Determine the [X, Y] coordinate at the center of the cell enclosing the given text.  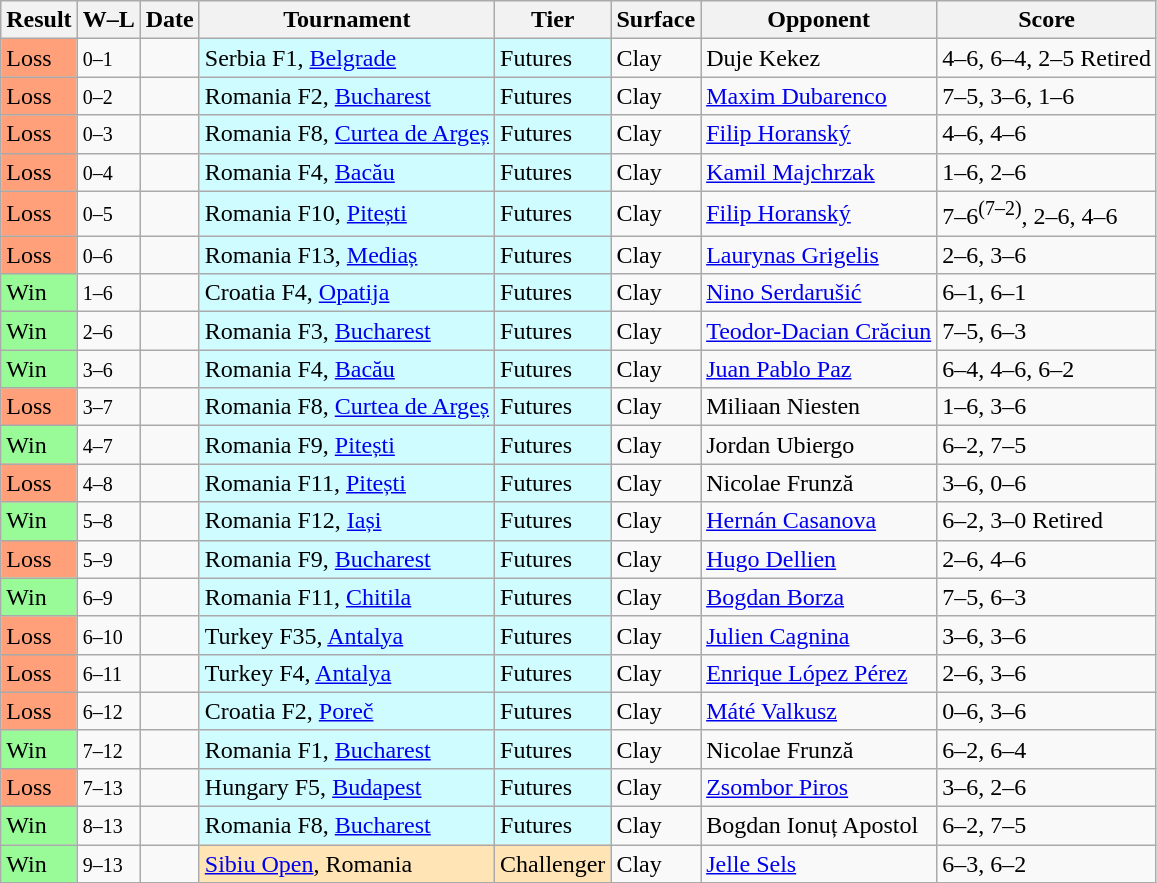
Hungary F5, Budapest [346, 787]
3–6, 2–6 [1047, 787]
Jelle Sels [819, 864]
Romania F3, Bucharest [346, 331]
5–9 [108, 559]
Result [39, 20]
Romania F10, Pitești [346, 214]
9–13 [108, 864]
4–6, 6–4, 2–5 Retired [1047, 58]
1–6 [108, 293]
Romania F1, Bucharest [346, 749]
Serbia F1, Belgrade [346, 58]
Turkey F35, Antalya [346, 635]
Romania F8, Bucharest [346, 826]
2–6, 4–6 [1047, 559]
0–3 [108, 134]
3–7 [108, 407]
0–2 [108, 96]
Date [170, 20]
Duje Kekez [819, 58]
Hernán Casanova [819, 521]
1–6, 2–6 [1047, 172]
0–5 [108, 214]
4–7 [108, 445]
6–4, 4–6, 6–2 [1047, 369]
Laurynas Grigelis [819, 255]
Bogdan Borza [819, 597]
Croatia F2, Poreč [346, 711]
Turkey F4, Antalya [346, 673]
Surface [656, 20]
0–6, 3–6 [1047, 711]
8–13 [108, 826]
6–12 [108, 711]
6–2, 6–4 [1047, 749]
3–6 [108, 369]
7–5, 3–6, 1–6 [1047, 96]
Miliaan Niesten [819, 407]
7–13 [108, 787]
6–9 [108, 597]
Hugo Dellien [819, 559]
0–6 [108, 255]
Croatia F4, Opatija [346, 293]
Maxim Dubarenco [819, 96]
4–6, 4–6 [1047, 134]
5–8 [108, 521]
6–2, 3–0 Retired [1047, 521]
7–12 [108, 749]
Teodor-Dacian Crăciun [819, 331]
Kamil Majchrzak [819, 172]
0–1 [108, 58]
Opponent [819, 20]
Romania F12, Iași [346, 521]
Jordan Ubiergo [819, 445]
3–6, 0–6 [1047, 483]
Score [1047, 20]
1–6, 3–6 [1047, 407]
Sibiu Open, Romania [346, 864]
Máté Valkusz [819, 711]
4–8 [108, 483]
Romania F13, Mediaș [346, 255]
Julien Cagnina [819, 635]
2–6 [108, 331]
6–3, 6–2 [1047, 864]
Juan Pablo Paz [819, 369]
Tier [553, 20]
3–6, 3–6 [1047, 635]
7–6(7–2), 2–6, 4–6 [1047, 214]
W–L [108, 20]
6–1, 6–1 [1047, 293]
Bogdan Ionuț Apostol [819, 826]
0–4 [108, 172]
6–10 [108, 635]
Zsombor Piros [819, 787]
Enrique López Pérez [819, 673]
6–11 [108, 673]
Romania F11, Chitila [346, 597]
Romania F9, Bucharest [346, 559]
Nino Serdarušić [819, 293]
Challenger [553, 864]
Romania F2, Bucharest [346, 96]
Romania F9, Pitești [346, 445]
Tournament [346, 20]
Romania F11, Pitești [346, 483]
